Identify which cell holds the provided text, then report its [X, Y] central coordinate. 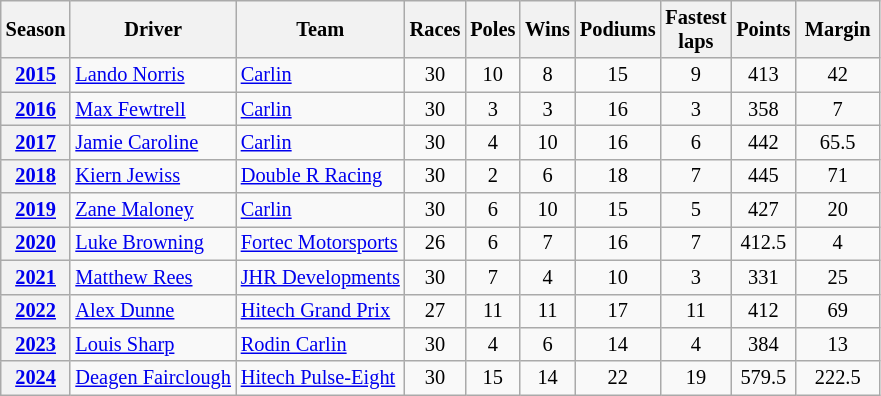
Margin [838, 29]
412 [763, 311]
8 [548, 75]
Louis Sharp [152, 344]
Races [436, 29]
222.5 [838, 378]
17 [618, 311]
2024 [36, 378]
Team [320, 29]
384 [763, 344]
Matthew Rees [152, 277]
358 [763, 109]
Max Fewtrell [152, 109]
2016 [36, 109]
13 [838, 344]
427 [763, 210]
22 [618, 378]
2020 [36, 243]
65.5 [838, 142]
Hitech Pulse-Eight [320, 378]
Fortec Motorsports [320, 243]
42 [838, 75]
Fastest laps [696, 29]
Podiums [618, 29]
2 [492, 176]
5 [696, 210]
Luke Browning [152, 243]
25 [838, 277]
Zane Maloney [152, 210]
2023 [36, 344]
Lando Norris [152, 75]
Rodin Carlin [320, 344]
26 [436, 243]
19 [696, 378]
27 [436, 311]
Hitech Grand Prix [320, 311]
Points [763, 29]
579.5 [763, 378]
2018 [36, 176]
413 [763, 75]
2015 [36, 75]
2022 [36, 311]
Alex Dunne [152, 311]
Poles [492, 29]
Deagen Fairclough [152, 378]
71 [838, 176]
Jamie Caroline [152, 142]
412.5 [763, 243]
9 [696, 75]
18 [618, 176]
2017 [36, 142]
Double R Racing [320, 176]
69 [838, 311]
2021 [36, 277]
Wins [548, 29]
442 [763, 142]
331 [763, 277]
Driver [152, 29]
445 [763, 176]
JHR Developments [320, 277]
Kiern Jewiss [152, 176]
2019 [36, 210]
Season [36, 29]
20 [838, 210]
